For the text-containing cell, return its midpoint in (X, Y) coordinate format. 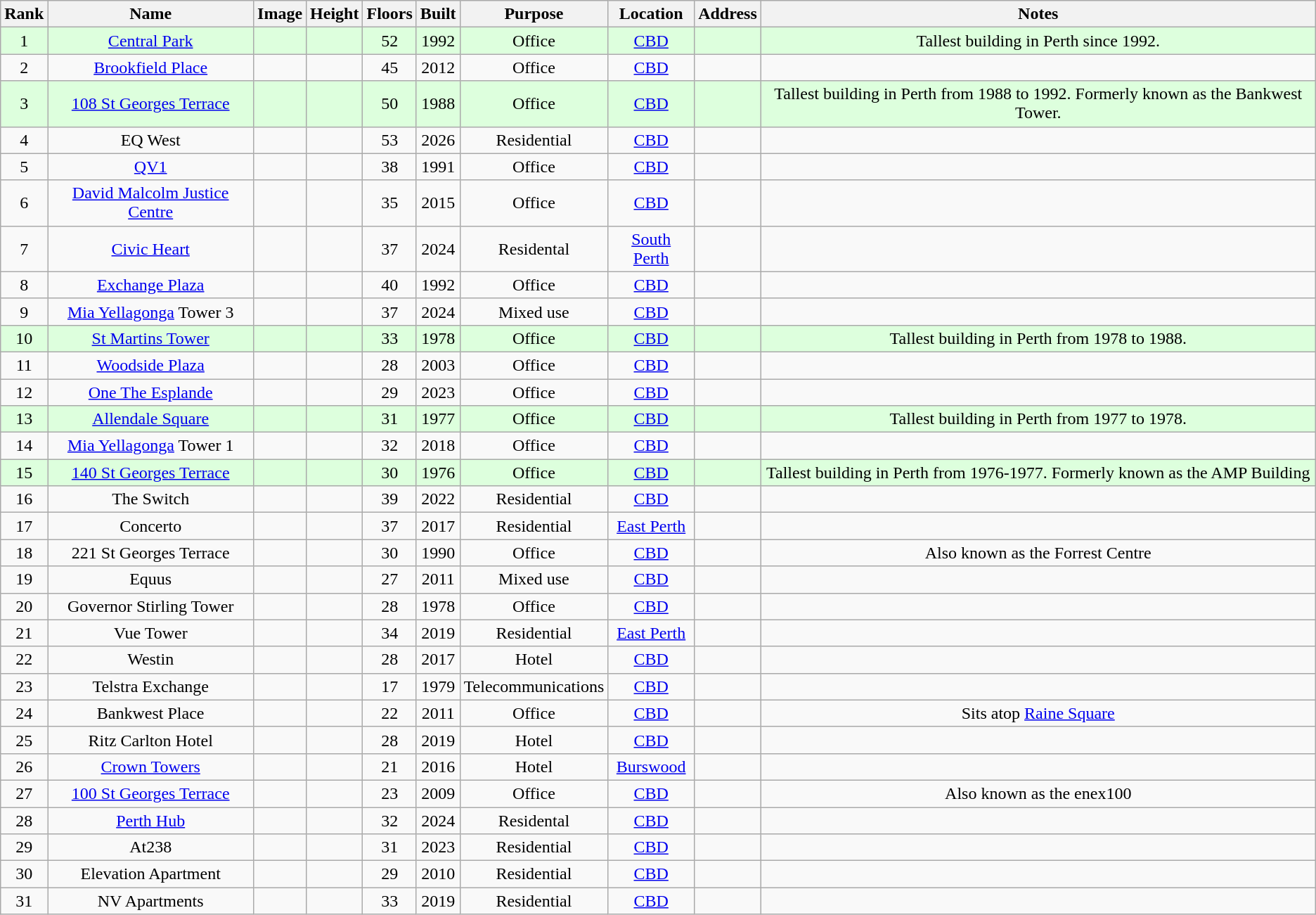
24 (24, 713)
Ritz Carlton Hotel (150, 740)
Allendale Square (150, 419)
26 (24, 767)
2016 (438, 767)
Crown Towers (150, 767)
Tallest building in Perth since 1992. (1038, 41)
1977 (438, 419)
Location (651, 14)
Also known as the Forrest Centre (1038, 553)
2012 (438, 68)
6 (24, 203)
Built (438, 14)
QV1 (150, 167)
EQ West (150, 140)
2015 (438, 203)
2022 (438, 499)
Equus (150, 580)
39 (389, 499)
Bankwest Place (150, 713)
Exchange Plaza (150, 285)
19 (24, 580)
Floors (389, 14)
2003 (438, 365)
140 St Georges Terrace (150, 473)
Tallest building in Perth from 1976-1977. Formerly known as the AMP Building (1038, 473)
Central Park (150, 41)
Burswood (651, 767)
Purpose (534, 14)
Tallest building in Perth from 1978 to 1988. (1038, 338)
One The Esplande (150, 392)
Name (150, 14)
David Malcolm Justice Centre (150, 203)
14 (24, 446)
1 (24, 41)
20 (24, 606)
12 (24, 392)
Mia Yellagonga Tower 3 (150, 312)
Image (280, 14)
Address (728, 14)
52 (389, 41)
Elevation Apartment (150, 874)
16 (24, 499)
1976 (438, 473)
40 (389, 285)
2 (24, 68)
4 (24, 140)
St Martins Tower (150, 338)
Also known as the enex100 (1038, 793)
Westin (150, 660)
50 (389, 104)
South Perth (651, 249)
NV Apartments (150, 901)
2018 (438, 446)
7 (24, 249)
Mia Yellagonga Tower 1 (150, 446)
Brookfield Place (150, 68)
1991 (438, 167)
15 (24, 473)
Telecommunications (534, 686)
Telstra Exchange (150, 686)
11 (24, 365)
18 (24, 553)
100 St Georges Terrace (150, 793)
1988 (438, 104)
Rank (24, 14)
1979 (438, 686)
2026 (438, 140)
221 St Georges Terrace (150, 553)
38 (389, 167)
Tallest building in Perth from 1977 to 1978. (1038, 419)
5 (24, 167)
Woodside Plaza (150, 365)
13 (24, 419)
Perth Hub (150, 821)
25 (24, 740)
Sits atop Raine Square (1038, 713)
8 (24, 285)
Governor Stirling Tower (150, 606)
10 (24, 338)
1990 (438, 553)
53 (389, 140)
35 (389, 203)
2010 (438, 874)
Tallest building in Perth from 1988 to 1992. Formerly known as the Bankwest Tower. (1038, 104)
Concerto (150, 526)
Vue Tower (150, 633)
45 (389, 68)
9 (24, 312)
Civic Heart (150, 249)
At238 (150, 847)
34 (389, 633)
2009 (438, 793)
Height (335, 14)
The Switch (150, 499)
3 (24, 104)
Notes (1038, 14)
108 St Georges Terrace (150, 104)
